Capture the cell that displays the provided text and extract its [x, y] central coordinate. 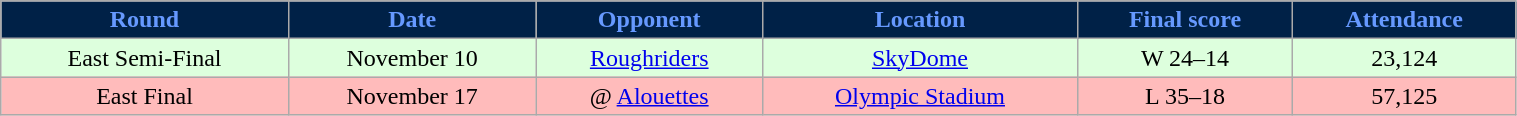
East Semi-Final [144, 58]
W 24–14 [1186, 58]
Olympic Stadium [920, 96]
Location [920, 20]
SkyDome [920, 58]
57,125 [1404, 96]
November 17 [412, 96]
East Final [144, 96]
23,124 [1404, 58]
Attendance [1404, 20]
Round [144, 20]
L 35–18 [1186, 96]
Final score [1186, 20]
@ Alouettes [649, 96]
Opponent [649, 20]
Date [412, 20]
November 10 [412, 58]
Roughriders [649, 58]
